Locate the cell with the specified text and output its [X, Y] center coordinate. 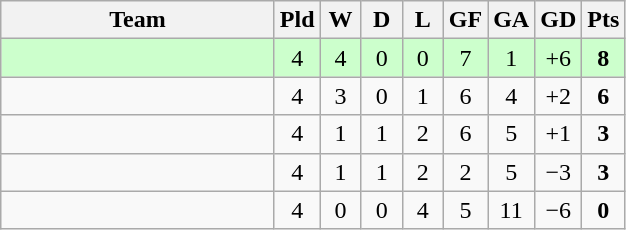
Pld [297, 20]
8 [604, 58]
−3 [558, 172]
−6 [558, 210]
GA [512, 20]
GD [558, 20]
W [340, 20]
+6 [558, 58]
GF [465, 20]
L [422, 20]
+1 [558, 134]
7 [465, 58]
11 [512, 210]
+2 [558, 96]
Team [138, 20]
D [382, 20]
Pts [604, 20]
